Return the [X, Y] coordinate for the center point of the cell that contains the specified text.  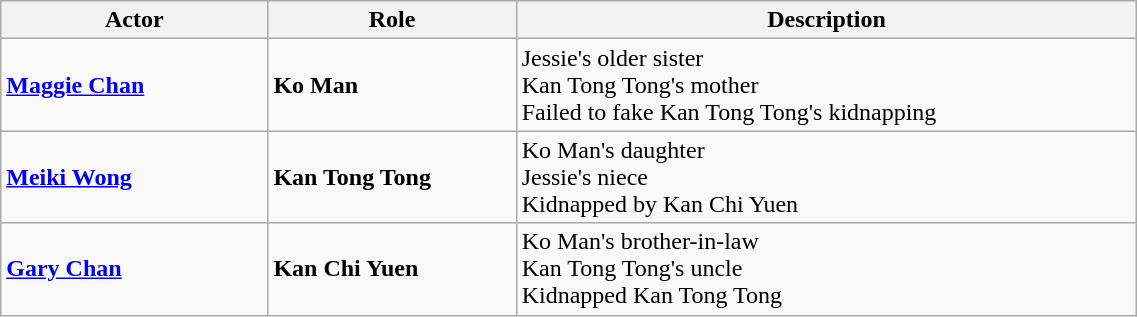
Description [826, 20]
Maggie Chan [134, 85]
Meiki Wong [134, 177]
Gary Chan [134, 269]
Ko Man's brother-in-lawKan Tong Tong's uncleKidnapped Kan Tong Tong [826, 269]
Kan Tong Tong [392, 177]
Ko Man [392, 85]
Jessie's older sisterKan Tong Tong's motherFailed to fake Kan Tong Tong's kidnapping [826, 85]
Kan Chi Yuen [392, 269]
Ko Man's daughterJessie's nieceKidnapped by Kan Chi Yuen [826, 177]
Role [392, 20]
Actor [134, 20]
